Provide the (X, Y) coordinate of the cell's center where the given text is located.  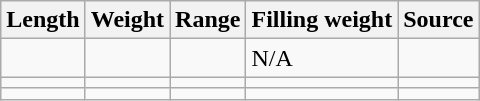
Range (208, 20)
Weight (127, 20)
Filling weight (322, 20)
N/A (322, 58)
Source (438, 20)
Length (43, 20)
